For the text-containing cell, return its midpoint in [x, y] coordinate format. 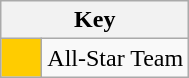
Key [95, 20]
All-Star Team [116, 58]
